Return the (x, y) coordinate for the center point of the cell that contains the specified text.  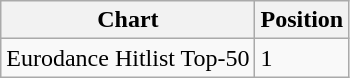
Position (302, 20)
1 (302, 58)
Eurodance Hitlist Top-50 (128, 58)
Chart (128, 20)
